Return the (x, y) coordinate for the center point of the cell that contains the specified text.  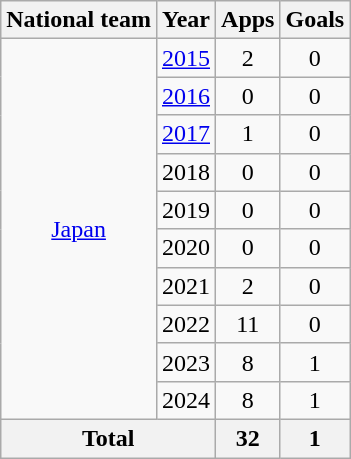
2018 (186, 172)
Apps (248, 20)
Year (186, 20)
11 (248, 324)
2023 (186, 362)
2019 (186, 210)
2022 (186, 324)
32 (248, 438)
Total (108, 438)
2015 (186, 58)
National team (79, 20)
Japan (79, 230)
2017 (186, 134)
Goals (315, 20)
2020 (186, 248)
2021 (186, 286)
2024 (186, 400)
2016 (186, 96)
